Pinpoint the cell where the given text exists, returning its [X, Y] midpoint coordinate. 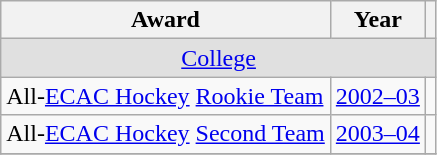
Award [166, 20]
College [219, 58]
2003–04 [378, 134]
All-ECAC Hockey Rookie Team [166, 96]
All-ECAC Hockey Second Team [166, 134]
Year [378, 20]
2002–03 [378, 96]
